Determine the (x, y) coordinate at the center of the cell enclosing the given text.  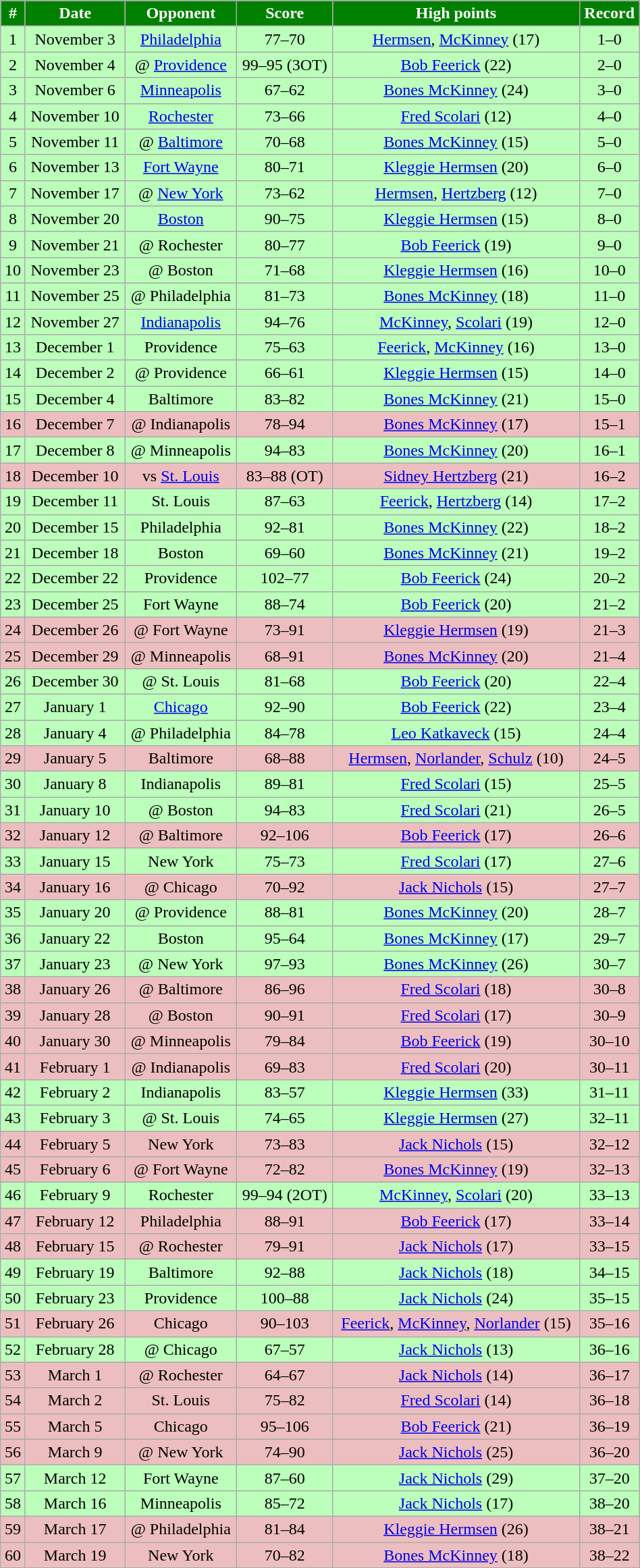
97–93 (285, 964)
November 11 (75, 142)
74–90 (285, 1452)
68–91 (285, 655)
59 (13, 1529)
December 4 (75, 399)
March 9 (75, 1452)
February 15 (75, 1247)
27 (13, 707)
Fred Scolari (15) (456, 784)
Hermsen, Norlander, Schulz (10) (456, 759)
24–4 (609, 732)
March 12 (75, 1478)
34–15 (609, 1272)
28–7 (609, 913)
21–2 (609, 604)
November 3 (75, 39)
51 (13, 1324)
Hermsen, McKinney (17) (456, 39)
5 (13, 142)
74–65 (285, 1118)
January 20 (75, 913)
January 16 (75, 887)
73–66 (285, 116)
33–14 (609, 1221)
22 (13, 578)
75–63 (285, 348)
3 (13, 90)
49 (13, 1272)
89–81 (285, 784)
# (13, 13)
20–2 (609, 578)
13 (13, 348)
November 23 (75, 270)
35 (13, 913)
32–12 (609, 1144)
68–88 (285, 759)
38–21 (609, 1529)
Feerick, Hertzberg (14) (456, 502)
87–60 (285, 1478)
31 (13, 810)
21–3 (609, 630)
80–77 (285, 244)
13–0 (609, 348)
January 23 (75, 964)
67–62 (285, 90)
99–94 (2OT) (285, 1195)
56 (13, 1452)
11–0 (609, 296)
33 (13, 861)
81–84 (285, 1529)
Bones McKinney (19) (456, 1170)
42 (13, 1092)
26–5 (609, 810)
Fred Scolari (14) (456, 1401)
31–11 (609, 1092)
87–63 (285, 502)
November 10 (75, 116)
28 (13, 732)
102–77 (285, 578)
88–81 (285, 913)
February 19 (75, 1272)
February 5 (75, 1144)
Bob Feerick (21) (456, 1426)
92–81 (285, 527)
80–71 (285, 167)
March 1 (75, 1375)
57 (13, 1478)
December 11 (75, 502)
46 (13, 1195)
73–83 (285, 1144)
6 (13, 167)
Bones McKinney (24) (456, 90)
December 26 (75, 630)
December 7 (75, 425)
7 (13, 193)
December 25 (75, 604)
Kleggie Hermsen (19) (456, 630)
55 (13, 1426)
February 12 (75, 1221)
24–5 (609, 759)
53 (13, 1375)
November 25 (75, 296)
January 26 (75, 990)
Jack Nichols (25) (456, 1452)
70–68 (285, 142)
25 (13, 655)
November 20 (75, 219)
90–91 (285, 1015)
36–20 (609, 1452)
26 (13, 681)
January 1 (75, 707)
Jack Nichols (13) (456, 1349)
38 (13, 990)
83–88 (OT) (285, 476)
50 (13, 1298)
84–78 (285, 732)
64–67 (285, 1375)
February 2 (75, 1092)
92–90 (285, 707)
60 (13, 1555)
75–82 (285, 1401)
90–75 (285, 219)
Leo Katkaveck (15) (456, 732)
February 26 (75, 1324)
73–91 (285, 630)
Fred Scolari (18) (456, 990)
Bob Feerick (24) (456, 578)
17 (13, 450)
Bones McKinney (22) (456, 527)
24 (13, 630)
19 (13, 502)
December 22 (75, 578)
2 (13, 65)
94–76 (285, 322)
December 30 (75, 681)
Bones McKinney (26) (456, 964)
Record (609, 13)
March 2 (75, 1401)
December 2 (75, 373)
February 23 (75, 1298)
11 (13, 296)
70–92 (285, 887)
5–0 (609, 142)
69–83 (285, 1066)
November 4 (75, 65)
23–4 (609, 707)
36–18 (609, 1401)
44 (13, 1144)
73–62 (285, 193)
36–19 (609, 1426)
January 22 (75, 938)
33–13 (609, 1195)
15–0 (609, 399)
88–91 (285, 1221)
January 10 (75, 810)
19–2 (609, 553)
January 12 (75, 836)
90–103 (285, 1324)
18 (13, 476)
December 10 (75, 476)
Kleggie Hermsen (16) (456, 270)
February 3 (75, 1118)
99–95 (3OT) (285, 65)
88–74 (285, 604)
4 (13, 116)
17–2 (609, 502)
36 (13, 938)
92–88 (285, 1272)
March 16 (75, 1503)
29 (13, 759)
vs St. Louis (181, 476)
Fred Scolari (21) (456, 810)
100–88 (285, 1298)
12–0 (609, 322)
December 29 (75, 655)
41 (13, 1066)
December 1 (75, 348)
8 (13, 219)
Jack Nichols (14) (456, 1375)
Hermsen, Hertzberg (12) (456, 193)
92–106 (285, 836)
66–61 (285, 373)
January 28 (75, 1015)
83–57 (285, 1092)
48 (13, 1247)
45 (13, 1170)
10 (13, 270)
32–13 (609, 1170)
20 (13, 527)
12 (13, 322)
High points (456, 13)
30–11 (609, 1066)
8–0 (609, 219)
Feerick, McKinney, Norlander (15) (456, 1324)
81–68 (285, 681)
67–57 (285, 1349)
71–68 (285, 270)
November 17 (75, 193)
47 (13, 1221)
Date (75, 13)
1 (13, 39)
30–7 (609, 964)
35–16 (609, 1324)
25–5 (609, 784)
16–1 (609, 450)
January 15 (75, 861)
McKinney, Scolari (20) (456, 1195)
7–0 (609, 193)
27–7 (609, 887)
34 (13, 887)
4–0 (609, 116)
21–4 (609, 655)
Fred Scolari (12) (456, 116)
43 (13, 1118)
38–20 (609, 1503)
14 (13, 373)
January 5 (75, 759)
81–73 (285, 296)
Sidney Hertzberg (21) (456, 476)
30–9 (609, 1015)
10–0 (609, 270)
95–64 (285, 938)
1–0 (609, 39)
79–84 (285, 1041)
77–70 (285, 39)
Fred Scolari (20) (456, 1066)
McKinney, Scolari (19) (456, 322)
9–0 (609, 244)
36–16 (609, 1349)
75–73 (285, 861)
86–96 (285, 990)
December 18 (75, 553)
79–91 (285, 1247)
29–7 (609, 938)
30–10 (609, 1041)
69–60 (285, 553)
November 13 (75, 167)
78–94 (285, 425)
Kleggie Hermsen (26) (456, 1529)
December 8 (75, 450)
72–82 (285, 1170)
32 (13, 836)
39 (13, 1015)
Score (285, 13)
November 6 (75, 90)
30 (13, 784)
Jack Nichols (18) (456, 1272)
Kleggie Hermsen (27) (456, 1118)
Jack Nichols (24) (456, 1298)
6–0 (609, 167)
37–20 (609, 1478)
33–15 (609, 1247)
2–0 (609, 65)
January 30 (75, 1041)
52 (13, 1349)
30–8 (609, 990)
26–6 (609, 836)
March 19 (75, 1555)
February 9 (75, 1195)
70–82 (285, 1555)
December 15 (75, 527)
March 5 (75, 1426)
3–0 (609, 90)
Kleggie Hermsen (33) (456, 1092)
February 1 (75, 1066)
15 (13, 399)
16–2 (609, 476)
38–22 (609, 1555)
Feerick, McKinney (16) (456, 348)
37 (13, 964)
March 17 (75, 1529)
23 (13, 604)
January 8 (75, 784)
January 4 (75, 732)
15–1 (609, 425)
36–17 (609, 1375)
February 28 (75, 1349)
18–2 (609, 527)
54 (13, 1401)
February 6 (75, 1170)
November 27 (75, 322)
14–0 (609, 373)
November 21 (75, 244)
Kleggie Hermsen (20) (456, 167)
Opponent (181, 13)
9 (13, 244)
22–4 (609, 681)
40 (13, 1041)
35–15 (609, 1298)
32–11 (609, 1118)
58 (13, 1503)
16 (13, 425)
21 (13, 553)
83–82 (285, 399)
95–106 (285, 1426)
27–6 (609, 861)
Bones McKinney (15) (456, 142)
85–72 (285, 1503)
Jack Nichols (29) (456, 1478)
